Extract the (x, y) coordinate from the center of the cell holding the provided text.  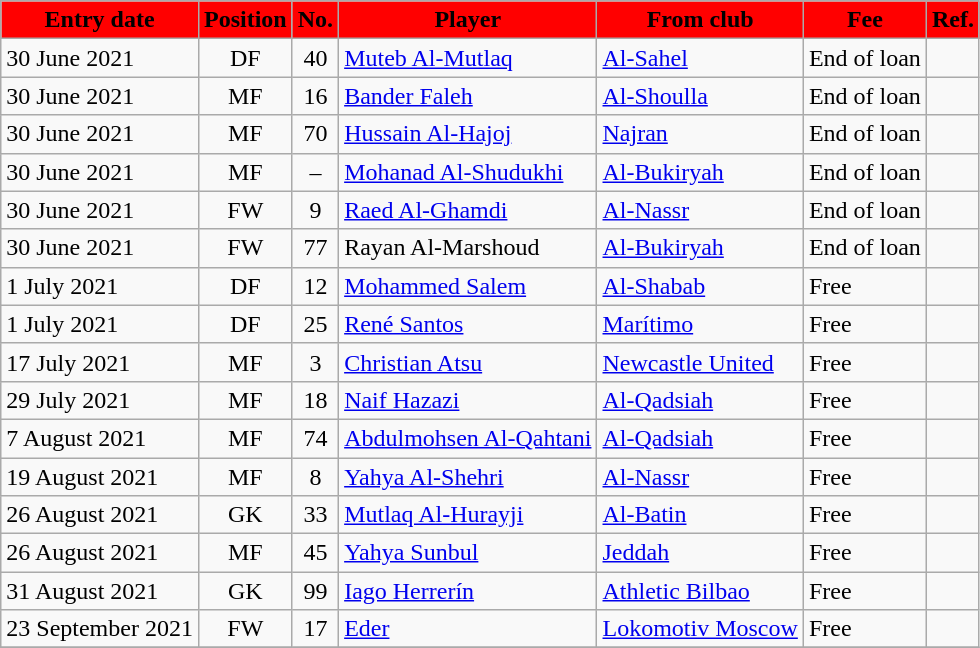
Yahya Sunbul (468, 553)
16 (315, 96)
René Santos (468, 324)
12 (315, 286)
Newcastle United (700, 362)
Al-Shabab (700, 286)
– (315, 172)
9 (315, 210)
Naif Hazazi (468, 400)
23 September 2021 (100, 629)
17 July 2021 (100, 362)
From club (700, 20)
Hussain Al-Hajoj (468, 134)
7 August 2021 (100, 438)
Rayan Al-Marshoud (468, 248)
Position (245, 20)
17 (315, 629)
70 (315, 134)
19 August 2021 (100, 477)
Lokomotiv Moscow (700, 629)
Marítimo (700, 324)
Mohammed Salem (468, 286)
99 (315, 591)
Raed Al-Ghamdi (468, 210)
Yahya Al-Shehri (468, 477)
Player (468, 20)
Abdulmohsen Al-Qahtani (468, 438)
Jeddah (700, 553)
Mohanad Al-Shudukhi (468, 172)
40 (315, 58)
Al-Sahel (700, 58)
Ref. (952, 20)
33 (315, 515)
Al-Batin (700, 515)
Entry date (100, 20)
Eder (468, 629)
29 July 2021 (100, 400)
77 (315, 248)
Christian Atsu (468, 362)
Al-Shoulla (700, 96)
No. (315, 20)
45 (315, 553)
Muteb Al-Mutlaq (468, 58)
8 (315, 477)
18 (315, 400)
3 (315, 362)
31 August 2021 (100, 591)
Fee (864, 20)
Mutlaq Al-Hurayji (468, 515)
Najran (700, 134)
Iago Herrerín (468, 591)
74 (315, 438)
25 (315, 324)
Athletic Bilbao (700, 591)
Bander Faleh (468, 96)
